Capture the cell that displays the provided text and extract its [X, Y] central coordinate. 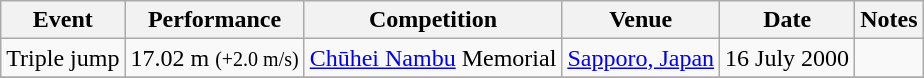
Triple jump [63, 58]
Competition [433, 20]
17.02 m (+2.0 m/s) [214, 58]
Sapporo, Japan [641, 58]
Date [788, 20]
Notes [889, 20]
Performance [214, 20]
16 July 2000 [788, 58]
Chūhei Nambu Memorial [433, 58]
Event [63, 20]
Venue [641, 20]
